Identify which cell holds the provided text, then report its [x, y] central coordinate. 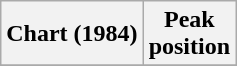
Chart (1984) [72, 34]
Peakposition [189, 34]
